For the text-containing cell, return its midpoint in [x, y] coordinate format. 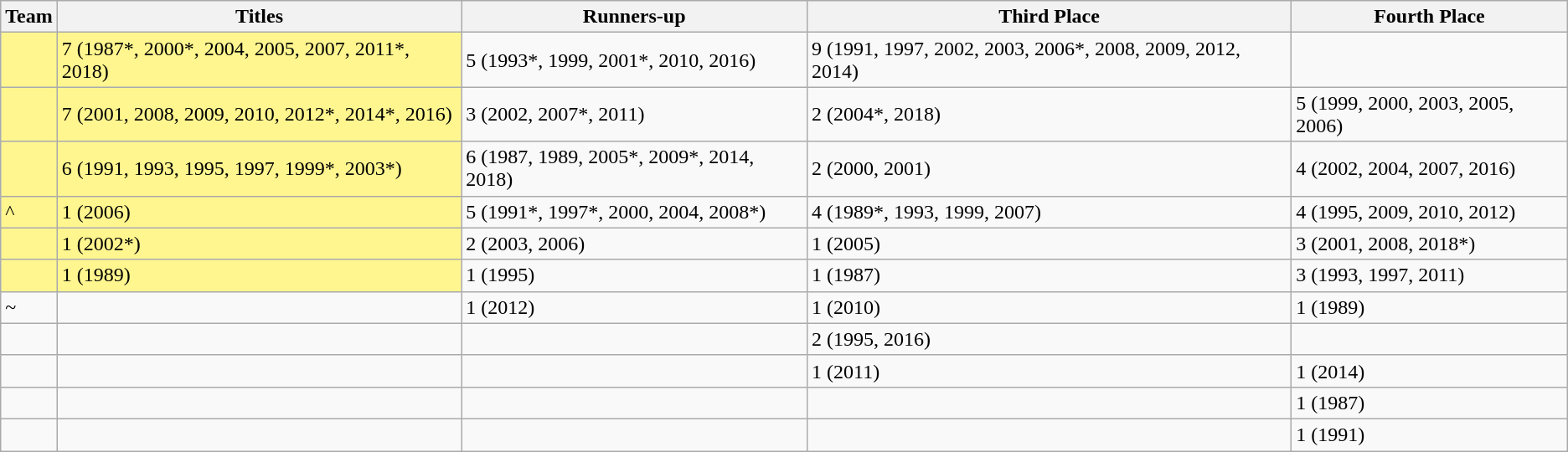
6 (1991, 1993, 1995, 1997, 1999*, 2003*) [260, 169]
4 (2002, 2004, 2007, 2016) [1430, 169]
Third Place [1050, 17]
3 (1993, 1997, 2011) [1430, 275]
5 (1999, 2000, 2003, 2005, 2006) [1430, 114]
1 (2012) [635, 307]
5 (1993*, 1999, 2001*, 2010, 2016) [635, 60]
5 (1991*, 1997*, 2000, 2004, 2008*) [635, 212]
4 (1989*, 1993, 1999, 2007) [1050, 212]
1 (2011) [1050, 371]
7 (1987*, 2000*, 2004, 2005, 2007, 2011*, 2018) [260, 60]
1 (2005) [1050, 244]
2 (1995, 2016) [1050, 339]
3 (2002, 2007*, 2011) [635, 114]
2 (2004*, 2018) [1050, 114]
^ [29, 212]
1 (2002*) [260, 244]
1 (1995) [635, 275]
6 (1987, 1989, 2005*, 2009*, 2014, 2018) [635, 169]
2 (2000, 2001) [1050, 169]
1 (2014) [1430, 371]
Fourth Place [1430, 17]
Titles [260, 17]
4 (1995, 2009, 2010, 2012) [1430, 212]
9 (1991, 1997, 2002, 2003, 2006*, 2008, 2009, 2012, 2014) [1050, 60]
1 (2010) [1050, 307]
~ [29, 307]
Runners-up [635, 17]
3 (2001, 2008, 2018*) [1430, 244]
7 (2001, 2008, 2009, 2010, 2012*, 2014*, 2016) [260, 114]
Team [29, 17]
2 (2003, 2006) [635, 244]
1 (2006) [260, 212]
1 (1991) [1430, 434]
